Output the (X, Y) coordinate of the center of the cell containing the given text.  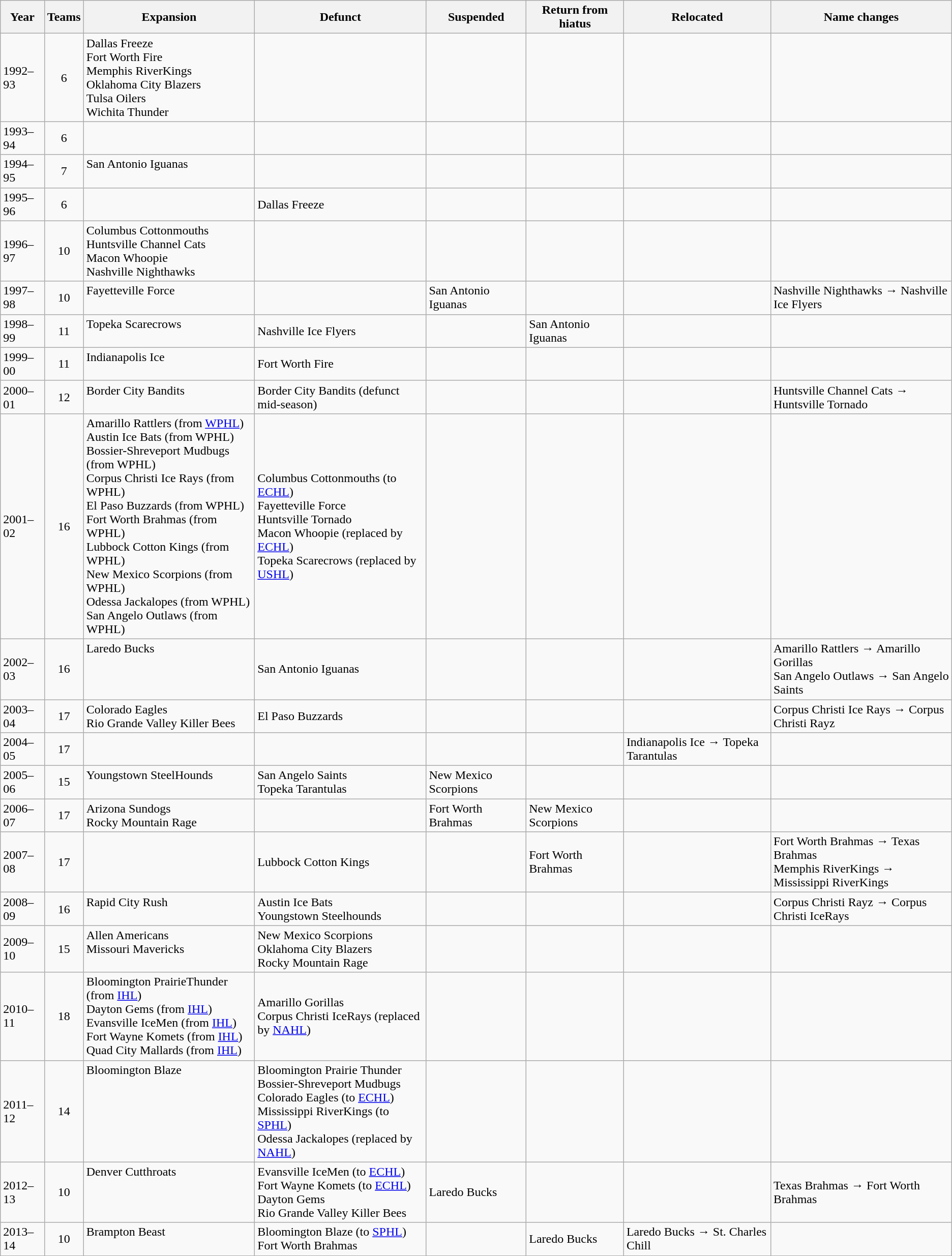
2004–05 (22, 750)
2013–14 (22, 1239)
Name changes (861, 17)
1998–99 (22, 331)
Columbus Cottonmouths (to ECHL)Fayetteville ForceHuntsville TornadoMacon Whoopie (replaced by ECHL)Topeka Scarecrows (replaced by USHL) (341, 526)
14 (64, 1111)
Denver Cutthroats (169, 1192)
Bloomington Blaze (to SPHL)Fort Worth Brahmas (341, 1239)
Indianapolis Ice → Topeka Tarantulas (697, 750)
2007–08 (22, 862)
Indianapolis Ice (169, 364)
1995–96 (22, 204)
Return from hiatus (575, 17)
Bloomington Prairie ThunderBossier-Shreveport MudbugsColorado Eagles (to ECHL)Mississippi RiverKings (to SPHL)Odessa Jackalopes (replaced by NAHL) (341, 1111)
1992–93 (22, 77)
Defunct (341, 17)
Austin Ice BatsYoungstown Steelhounds (341, 909)
Year (22, 17)
Topeka Scarecrows (169, 331)
Fort Worth Brahmas → Texas BrahmasMemphis RiverKings → Mississippi RiverKings (861, 862)
18 (64, 1016)
Brampton Beast (169, 1239)
Columbus CottonmouthsHuntsville Channel CatsMacon WhoopieNashville Nighthawks (169, 251)
2002–03 (22, 669)
Dallas FreezeFort Worth FireMemphis RiverKingsOklahoma City BlazersTulsa OilersWichita Thunder (169, 77)
Youngstown SteelHounds (169, 782)
1999–00 (22, 364)
Nashville Ice Flyers (341, 331)
Border City Bandits (defunct mid-season) (341, 397)
Colorado EaglesRio Grande Valley Killer Bees (169, 716)
7 (64, 171)
Suspended (476, 17)
Texas Brahmas → Fort Worth Brahmas (861, 1192)
2009–10 (22, 949)
1996–97 (22, 251)
1994–95 (22, 171)
Evansville IceMen (to ECHL)Fort Wayne Komets (to ECHL)Dayton Gems Rio Grande Valley Killer Bees (341, 1192)
Dallas Freeze (341, 204)
Lubbock Cotton Kings (341, 862)
Huntsville Channel Cats → Huntsville Tornado (861, 397)
Bloomington Blaze (169, 1111)
Amarillo GorillasCorpus Christi IceRays (replaced by NAHL) (341, 1016)
1997–98 (22, 298)
2003–04 (22, 716)
2001–02 (22, 526)
San Angelo SaintsTopeka Tarantulas (341, 782)
2012–13 (22, 1192)
2008–09 (22, 909)
2010–11 (22, 1016)
Bloomington PrairieThunder (from IHL)Dayton Gems (from IHL)Evansville IceMen (from IHL)Fort Wayne Komets (from IHL)Quad City Mallards (from IHL) (169, 1016)
Rapid City Rush (169, 909)
Nashville Nighthawks → Nashville Ice Flyers (861, 298)
Laredo Bucks → St. Charles Chill (697, 1239)
El Paso Buzzards (341, 716)
2005–06 (22, 782)
Expansion (169, 17)
1993–94 (22, 138)
Amarillo Rattlers → Amarillo GorillasSan Angelo Outlaws → San Angelo Saints (861, 669)
Arizona SundogsRocky Mountain Rage (169, 816)
Fayetteville Force (169, 298)
2011–12 (22, 1111)
12 (64, 397)
Teams (64, 17)
New Mexico ScorpionsOklahoma City BlazersRocky Mountain Rage (341, 949)
Border City Bandits (169, 397)
Corpus Christi Rayz → Corpus Christi IceRays (861, 909)
Relocated (697, 17)
2000–01 (22, 397)
Fort Worth Fire (341, 364)
2006–07 (22, 816)
Corpus Christi Ice Rays → Corpus Christi Rayz (861, 716)
Allen AmericansMissouri Mavericks (169, 949)
